Scan for the cell matching the given text and deliver its (x, y) coordinate at center. 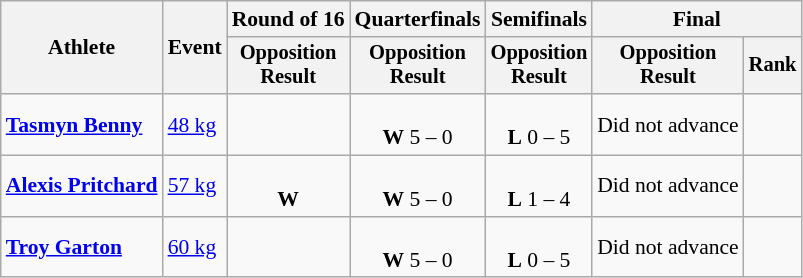
Round of 16 (288, 19)
L 1 – 4 (540, 186)
Athlete (82, 48)
W (288, 186)
Alexis Pritchard (82, 186)
57 kg (195, 186)
48 kg (195, 124)
Tasmyn Benny (82, 124)
Semifinals (540, 19)
Quarterfinals (418, 19)
Rank (773, 66)
Final (696, 19)
60 kg (195, 248)
Troy Garton (82, 248)
Event (195, 48)
